Return the (X, Y) coordinate for the center point of the cell that contains the specified text.  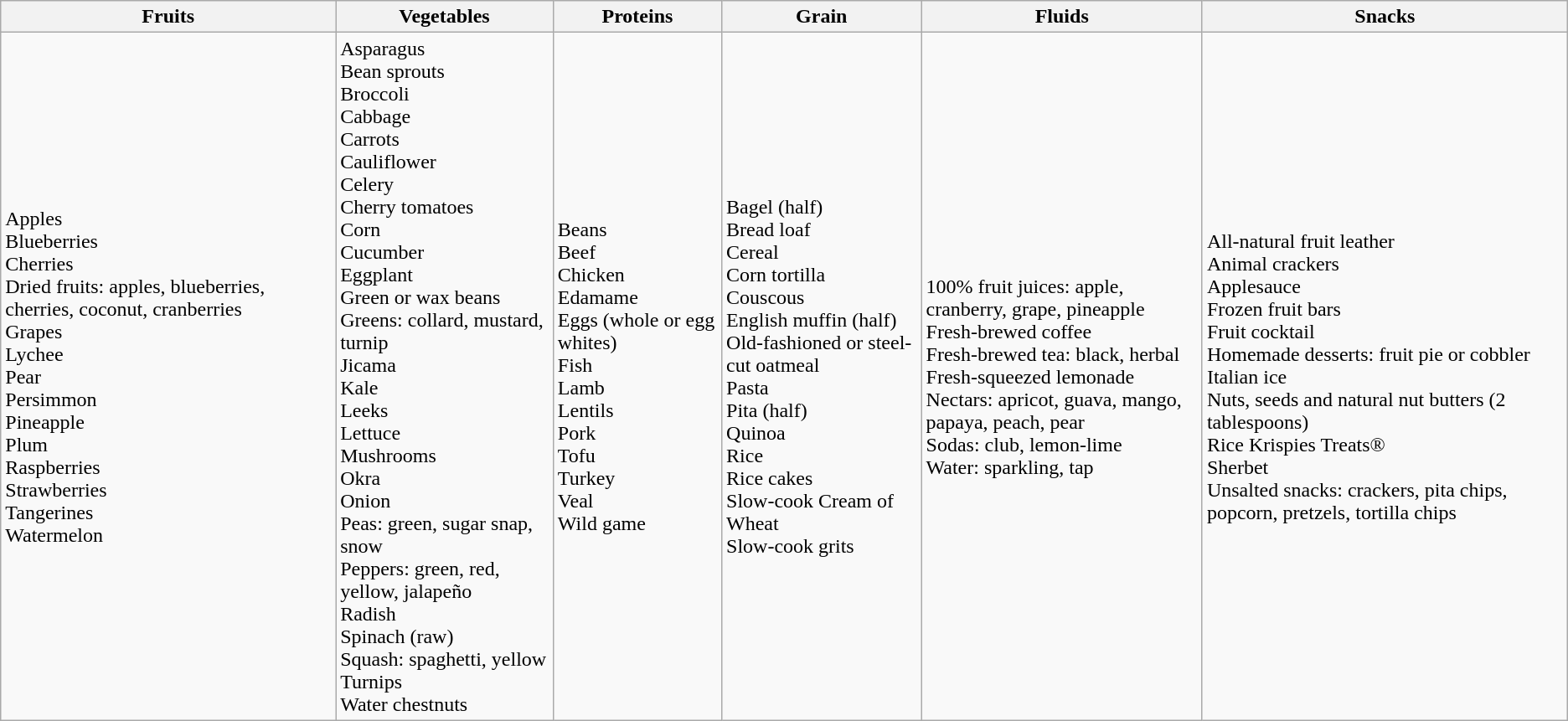
Vegetables (445, 17)
Proteins (637, 17)
Grain (823, 17)
Fruits (168, 17)
BeansBeefChickenEdamameEggs (whole or egg whites)FishLambLentilsPorkTofuTurkeyVealWild game (637, 377)
Fluids (1062, 17)
Snacks (1385, 17)
